Extract the (X, Y) coordinate from the center of the cell holding the provided text.  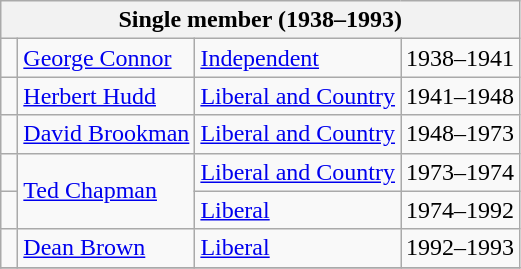
Independent (298, 58)
Herbert Hudd (106, 96)
1938–1941 (460, 58)
1973–1974 (460, 172)
1948–1973 (460, 134)
1974–1992 (460, 210)
1992–1993 (460, 248)
Ted Chapman (106, 191)
Single member (1938–1993) (260, 20)
David Brookman (106, 134)
1941–1948 (460, 96)
Dean Brown (106, 248)
George Connor (106, 58)
